Return the [X, Y] coordinate for the center point of the cell that contains the specified text.  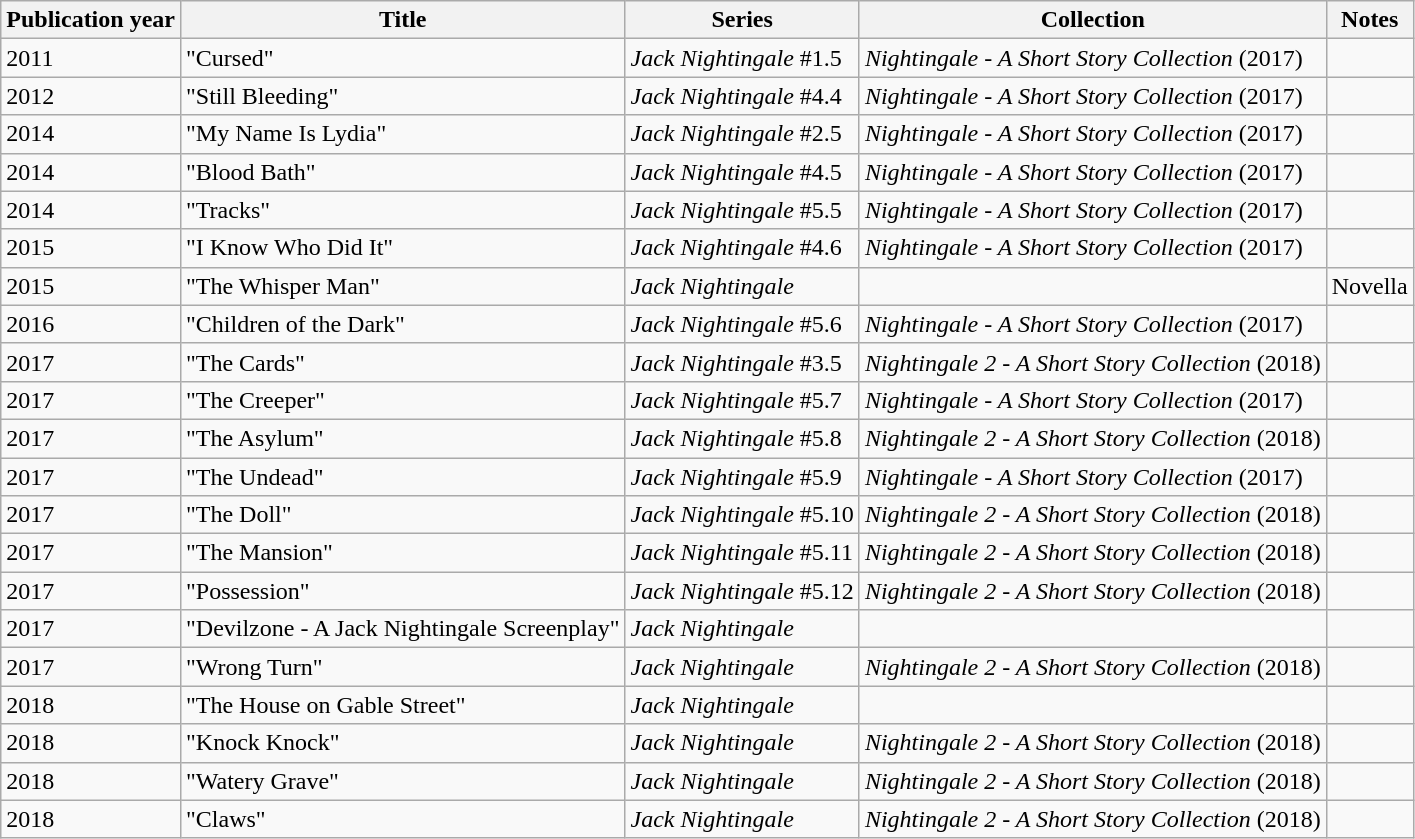
"The Mansion" [402, 553]
Jack Nightingale #3.5 [742, 362]
Jack Nightingale #4.6 [742, 248]
"The Asylum" [402, 438]
2011 [91, 58]
2016 [91, 324]
"The Creeper" [402, 400]
"Knock Knock" [402, 743]
Notes [1370, 20]
Jack Nightingale #5.6 [742, 324]
Novella [1370, 286]
"Watery Grave" [402, 781]
"I Know Who Did It" [402, 248]
"Wrong Turn" [402, 667]
Jack Nightingale #1.5 [742, 58]
"The House on Gable Street" [402, 705]
Jack Nightingale #4.4 [742, 96]
Jack Nightingale #5.5 [742, 210]
Title [402, 20]
Jack Nightingale #5.12 [742, 591]
"Tracks" [402, 210]
Jack Nightingale #5.8 [742, 438]
"Claws" [402, 819]
Jack Nightingale #5.7 [742, 400]
"The Doll" [402, 515]
Jack Nightingale #2.5 [742, 134]
2012 [91, 96]
Publication year [91, 20]
"The Undead" [402, 477]
Jack Nightingale #5.11 [742, 553]
Collection [1092, 20]
"Children of the Dark" [402, 324]
Series [742, 20]
"Still Bleeding" [402, 96]
"Possession" [402, 591]
Jack Nightingale #5.10 [742, 515]
"My Name Is Lydia" [402, 134]
"Cursed" [402, 58]
"Devilzone - A Jack Nightingale Screenplay" [402, 629]
"The Cards" [402, 362]
Jack Nightingale #4.5 [742, 172]
"Blood Bath" [402, 172]
Jack Nightingale #5.9 [742, 477]
"The Whisper Man" [402, 286]
